Locate the cell with the specified text and output its (X, Y) center coordinate. 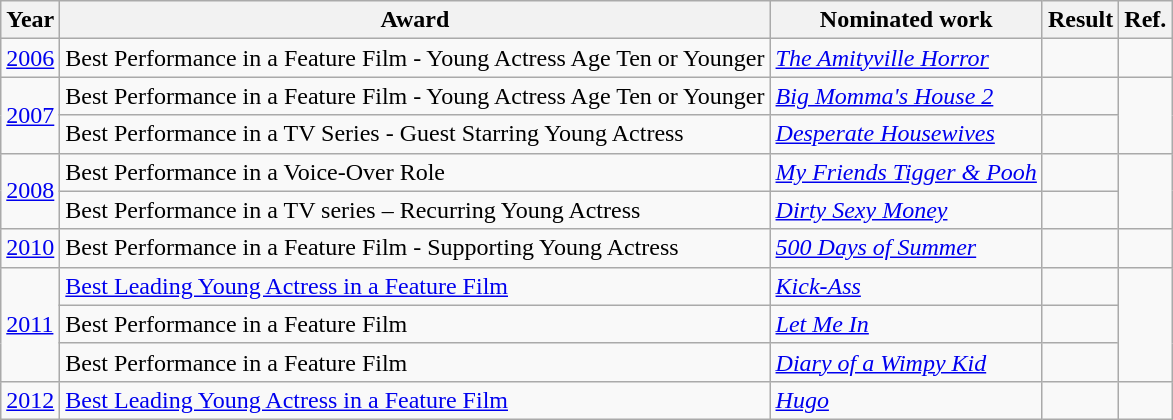
Year (30, 20)
Kick-Ass (906, 286)
Award (415, 20)
Let Me In (906, 324)
2011 (30, 324)
Desperate Housewives (906, 134)
The Amityville Horror (906, 58)
Result (1080, 20)
Diary of a Wimpy Kid (906, 362)
Dirty Sexy Money (906, 210)
Nominated work (906, 20)
Best Performance in a Voice-Over Role (415, 172)
My Friends Tigger & Pooh (906, 172)
Big Momma's House 2 (906, 96)
2012 (30, 400)
2008 (30, 191)
Best Performance in a TV Series - Guest Starring Young Actress (415, 134)
2006 (30, 58)
2010 (30, 248)
Ref. (1146, 20)
Best Performance in a Feature Film - Supporting Young Actress (415, 248)
Hugo (906, 400)
500 Days of Summer (906, 248)
2007 (30, 115)
Best Performance in a TV series – Recurring Young Actress (415, 210)
